Return the (X, Y) coordinate for the center point of the cell that contains the specified text.  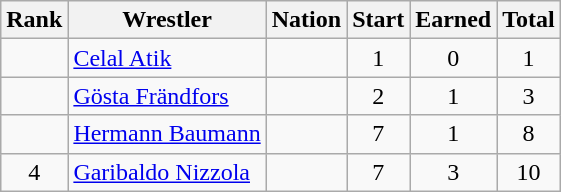
Rank (34, 20)
8 (529, 134)
Total (529, 20)
Celal Atik (167, 58)
Hermann Baumann (167, 134)
4 (34, 172)
2 (378, 96)
Nation (306, 20)
Earned (454, 20)
Gösta Frändfors (167, 96)
Garibaldo Nizzola (167, 172)
Wrestler (167, 20)
Start (378, 20)
10 (529, 172)
0 (454, 58)
